Locate the cell with the specified text and output its [X, Y] center coordinate. 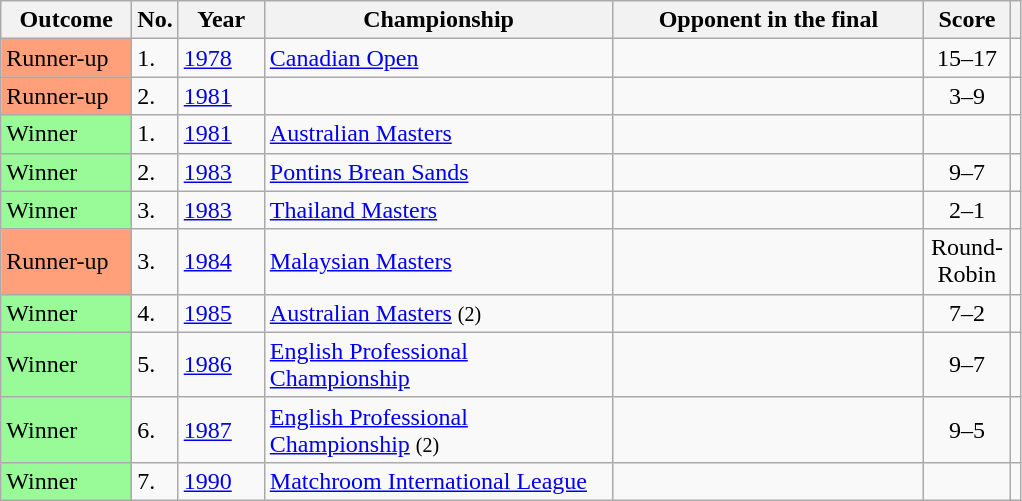
5. [155, 364]
Year [221, 20]
English Professional Championship (2) [438, 430]
1990 [221, 481]
1985 [221, 313]
9–5 [967, 430]
2–1 [967, 210]
Score [967, 20]
7–2 [967, 313]
Matchroom International League [438, 481]
Round-Robin [967, 262]
15–17 [967, 58]
1987 [221, 430]
1978 [221, 58]
No. [155, 20]
Championship [438, 20]
6. [155, 430]
Australian Masters [438, 134]
Outcome [66, 20]
1986 [221, 364]
Malaysian Masters [438, 262]
Australian Masters (2) [438, 313]
1984 [221, 262]
Pontins Brean Sands [438, 172]
3–9 [967, 96]
Opponent in the final [768, 20]
4. [155, 313]
Canadian Open [438, 58]
English Professional Championship [438, 364]
7. [155, 481]
Thailand Masters [438, 210]
